Return the [X, Y] coordinate for the center point of the cell that contains the specified text.  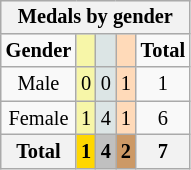
Female [38, 118]
7 [163, 152]
2 [126, 152]
Male [38, 84]
Medals by gender [96, 17]
6 [163, 118]
Gender [38, 51]
